Find where the given text appears and provide that cell's center as [X, Y] coordinate. 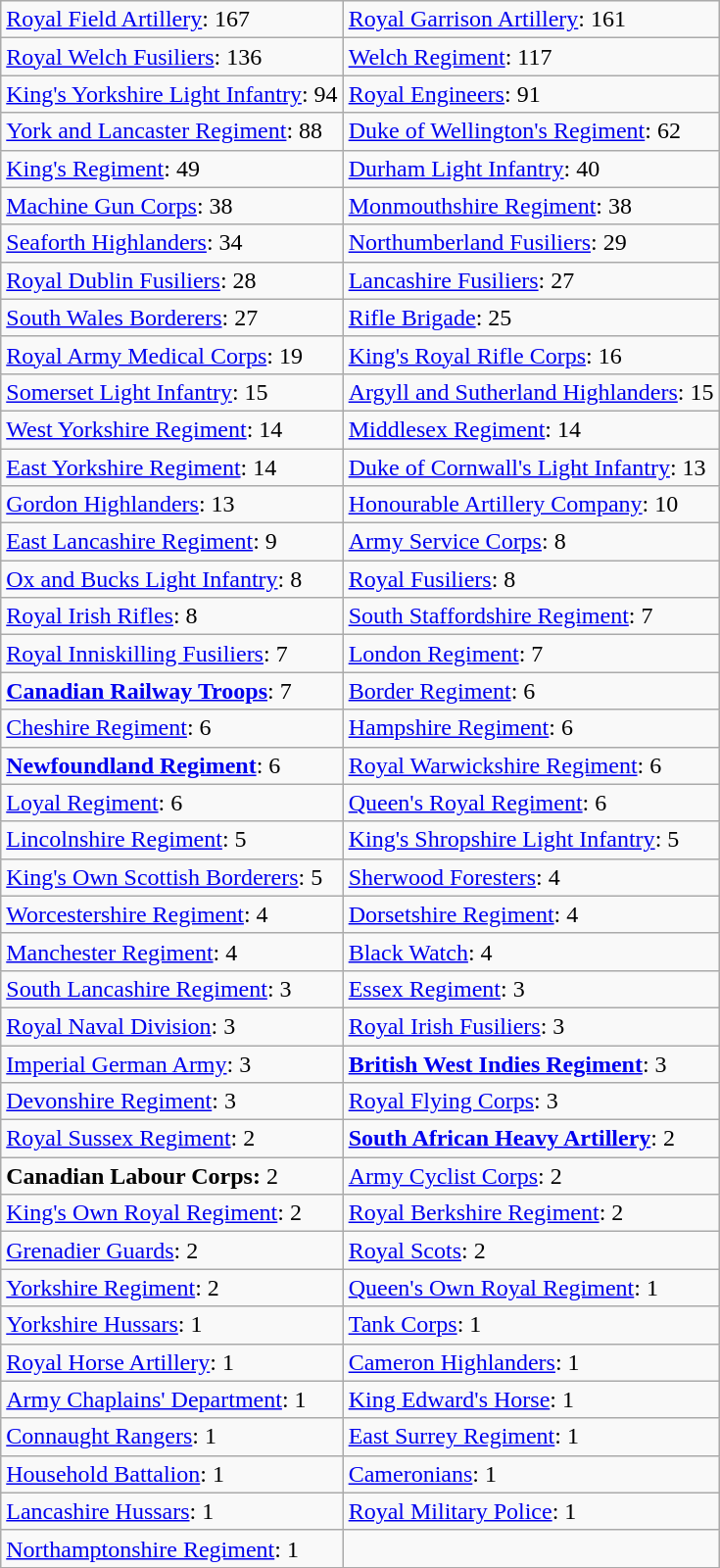
Royal Engineers: 91 [531, 94]
Cameron Highlanders: 1 [531, 1362]
London Regiment: 7 [531, 654]
King Edward's Horse: 1 [531, 1399]
Royal Horse Artillery: 1 [172, 1362]
King's Yorkshire Light Infantry: 94 [172, 94]
East Surrey Regiment: 1 [531, 1437]
Royal Inniskilling Fusiliers: 7 [172, 654]
Royal Welch Fusiliers: 136 [172, 57]
Army Service Corps: 8 [531, 542]
Royal Naval Division: 3 [172, 1026]
Argyll and Sutherland Highlanders: 15 [531, 392]
Monmouthshire Regiment: 38 [531, 206]
Sherwood Foresters: 4 [531, 877]
Yorkshire Hussars: 1 [172, 1325]
Duke of Wellington's Regiment: 62 [531, 131]
Rifle Brigade: 25 [531, 318]
Imperial German Army: 3 [172, 1063]
Border Regiment: 6 [531, 691]
Queen's Royal Regiment: 6 [531, 803]
Royal Sussex Regiment: 2 [172, 1139]
Royal Flying Corps: 3 [531, 1102]
King's Regiment: 49 [172, 169]
Royal Dublin Fusiliers: 28 [172, 280]
Connaught Rangers: 1 [172, 1437]
Canadian Railway Troops: 7 [172, 691]
King's Own Royal Regiment: 2 [172, 1213]
South Lancashire Regiment: 3 [172, 989]
Loyal Regiment: 6 [172, 803]
Army Cyclist Corps: 2 [531, 1176]
Somerset Light Infantry: 15 [172, 392]
East Lancashire Regiment: 9 [172, 542]
Ox and Bucks Light Infantry: 8 [172, 579]
Royal Garrison Artillery: 161 [531, 20]
Essex Regiment: 3 [531, 989]
Household Battalion: 1 [172, 1474]
Durham Light Infantry: 40 [531, 169]
King's Royal Rifle Corps: 16 [531, 355]
Manchester Regiment: 4 [172, 952]
South Wales Borderers: 27 [172, 318]
King's Shropshire Light Infantry: 5 [531, 840]
Yorkshire Regiment: 2 [172, 1288]
Royal Field Artillery: 167 [172, 20]
Royal Army Medical Corps: 19 [172, 355]
West Yorkshire Regiment: 14 [172, 429]
Black Watch: 4 [531, 952]
East Yorkshire Regiment: 14 [172, 467]
Lincolnshire Regiment: 5 [172, 840]
Royal Berkshire Regiment: 2 [531, 1213]
British West Indies Regiment: 3 [531, 1063]
Newfoundland Regiment: 6 [172, 765]
Northamptonshire Regiment: 1 [172, 1548]
Honourable Artillery Company: 10 [531, 505]
Seaforth Highlanders: 34 [172, 243]
Army Chaplains' Department: 1 [172, 1399]
Royal Irish Rifles: 8 [172, 616]
Devonshire Regiment: 3 [172, 1102]
Cameronians: 1 [531, 1474]
Welch Regiment: 117 [531, 57]
Northumberland Fusiliers: 29 [531, 243]
Cheshire Regiment: 6 [172, 728]
Queen's Own Royal Regiment: 1 [531, 1288]
Royal Irish Fusiliers: 3 [531, 1026]
Royal Scots: 2 [531, 1250]
Worcestershire Regiment: 4 [172, 914]
Middlesex Regiment: 14 [531, 429]
Duke of Cornwall's Light Infantry: 13 [531, 467]
Lancashire Hussars: 1 [172, 1511]
Machine Gun Corps: 38 [172, 206]
Tank Corps: 1 [531, 1325]
Gordon Highlanders: 13 [172, 505]
Hampshire Regiment: 6 [531, 728]
Royal Military Police: 1 [531, 1511]
Dorsetshire Regiment: 4 [531, 914]
South African Heavy Artillery: 2 [531, 1139]
Canadian Labour Corps: 2 [172, 1176]
Lancashire Fusiliers: 27 [531, 280]
King's Own Scottish Borderers: 5 [172, 877]
South Staffordshire Regiment: 7 [531, 616]
York and Lancaster Regiment: 88 [172, 131]
Royal Fusiliers: 8 [531, 579]
Grenadier Guards: 2 [172, 1250]
Royal Warwickshire Regiment: 6 [531, 765]
